From the cell containing the given text, extract its center point as (x, y) coordinate. 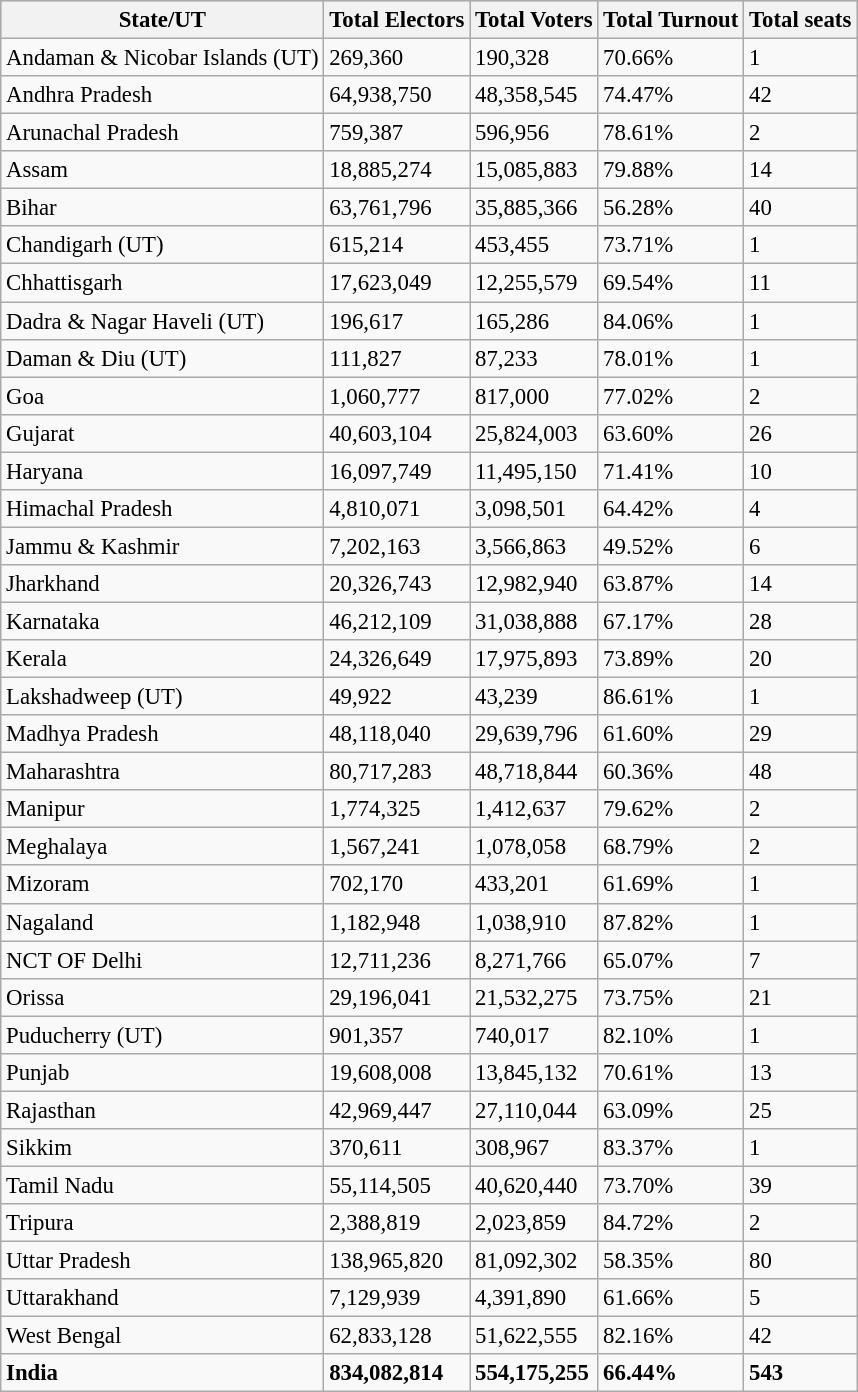
51,622,555 (534, 1336)
70.61% (671, 1073)
Meghalaya (162, 847)
63.87% (671, 584)
Daman & Diu (UT) (162, 358)
78.01% (671, 358)
62,833,128 (397, 1336)
111,827 (397, 358)
64.42% (671, 509)
43,239 (534, 697)
138,965,820 (397, 1261)
1,078,058 (534, 847)
1,412,637 (534, 809)
759,387 (397, 133)
Total Turnout (671, 20)
2,023,859 (534, 1223)
596,956 (534, 133)
1,182,948 (397, 922)
Jammu & Kashmir (162, 546)
Goa (162, 396)
87,233 (534, 358)
67.17% (671, 621)
48,718,844 (534, 772)
Chhattisgarh (162, 283)
82.16% (671, 1336)
74.47% (671, 95)
Kerala (162, 659)
West Bengal (162, 1336)
40 (800, 208)
8,271,766 (534, 960)
27,110,044 (534, 1110)
Karnataka (162, 621)
Gujarat (162, 433)
Total Voters (534, 20)
77.02% (671, 396)
615,214 (397, 245)
40,620,440 (534, 1185)
61.60% (671, 734)
21,532,275 (534, 997)
73.70% (671, 1185)
901,357 (397, 1035)
73.89% (671, 659)
63.09% (671, 1110)
7 (800, 960)
Tripura (162, 1223)
702,170 (397, 885)
433,201 (534, 885)
11 (800, 283)
370,611 (397, 1148)
71.41% (671, 471)
79.62% (671, 809)
21 (800, 997)
Orissa (162, 997)
12,255,579 (534, 283)
70.66% (671, 58)
15,085,883 (534, 170)
India (162, 1373)
1,774,325 (397, 809)
25,824,003 (534, 433)
Lakshadweep (UT) (162, 697)
40,603,104 (397, 433)
29 (800, 734)
49.52% (671, 546)
834,082,814 (397, 1373)
29,639,796 (534, 734)
Uttar Pradesh (162, 1261)
49,922 (397, 697)
12,982,940 (534, 584)
Mizoram (162, 885)
64,938,750 (397, 95)
87.82% (671, 922)
1,038,910 (534, 922)
13 (800, 1073)
Arunachal Pradesh (162, 133)
16,097,749 (397, 471)
Jharkhand (162, 584)
61.66% (671, 1298)
73.71% (671, 245)
83.37% (671, 1148)
84.06% (671, 321)
Maharashtra (162, 772)
55,114,505 (397, 1185)
17,623,049 (397, 283)
68.79% (671, 847)
84.72% (671, 1223)
4,810,071 (397, 509)
269,360 (397, 58)
31,038,888 (534, 621)
42,969,447 (397, 1110)
63.60% (671, 433)
Nagaland (162, 922)
NCT OF Delhi (162, 960)
554,175,255 (534, 1373)
165,286 (534, 321)
Assam (162, 170)
29,196,041 (397, 997)
190,328 (534, 58)
56.28% (671, 208)
5 (800, 1298)
19,608,008 (397, 1073)
4,391,890 (534, 1298)
13,845,132 (534, 1073)
46,212,109 (397, 621)
66.44% (671, 1373)
25 (800, 1110)
Manipur (162, 809)
65.07% (671, 960)
State/UT (162, 20)
740,017 (534, 1035)
24,326,649 (397, 659)
58.35% (671, 1261)
39 (800, 1185)
7,129,939 (397, 1298)
Tamil Nadu (162, 1185)
18,885,274 (397, 170)
Andaman & Nicobar Islands (UT) (162, 58)
26 (800, 433)
61.69% (671, 885)
308,967 (534, 1148)
Himachal Pradesh (162, 509)
Madhya Pradesh (162, 734)
Andhra Pradesh (162, 95)
6 (800, 546)
86.61% (671, 697)
17,975,893 (534, 659)
60.36% (671, 772)
4 (800, 509)
73.75% (671, 997)
Rajasthan (162, 1110)
2,388,819 (397, 1223)
1,567,241 (397, 847)
81,092,302 (534, 1261)
11,495,150 (534, 471)
48 (800, 772)
63,761,796 (397, 208)
80,717,283 (397, 772)
Punjab (162, 1073)
Bihar (162, 208)
196,617 (397, 321)
7,202,163 (397, 546)
3,098,501 (534, 509)
12,711,236 (397, 960)
Chandigarh (UT) (162, 245)
10 (800, 471)
20,326,743 (397, 584)
28 (800, 621)
3,566,863 (534, 546)
Total seats (800, 20)
79.88% (671, 170)
543 (800, 1373)
20 (800, 659)
Sikkim (162, 1148)
48,118,040 (397, 734)
817,000 (534, 396)
35,885,366 (534, 208)
82.10% (671, 1035)
69.54% (671, 283)
Haryana (162, 471)
453,455 (534, 245)
Total Electors (397, 20)
80 (800, 1261)
Uttarakhand (162, 1298)
78.61% (671, 133)
1,060,777 (397, 396)
Dadra & Nagar Haveli (UT) (162, 321)
Puducherry (UT) (162, 1035)
48,358,545 (534, 95)
